Detect which cell encompasses the target text, then output its [X, Y] center coordinate. 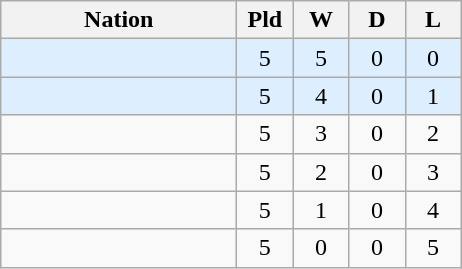
Pld [265, 20]
Nation [119, 20]
D [377, 20]
W [321, 20]
L [433, 20]
